Output the (X, Y) coordinate of the center of the cell containing the given text.  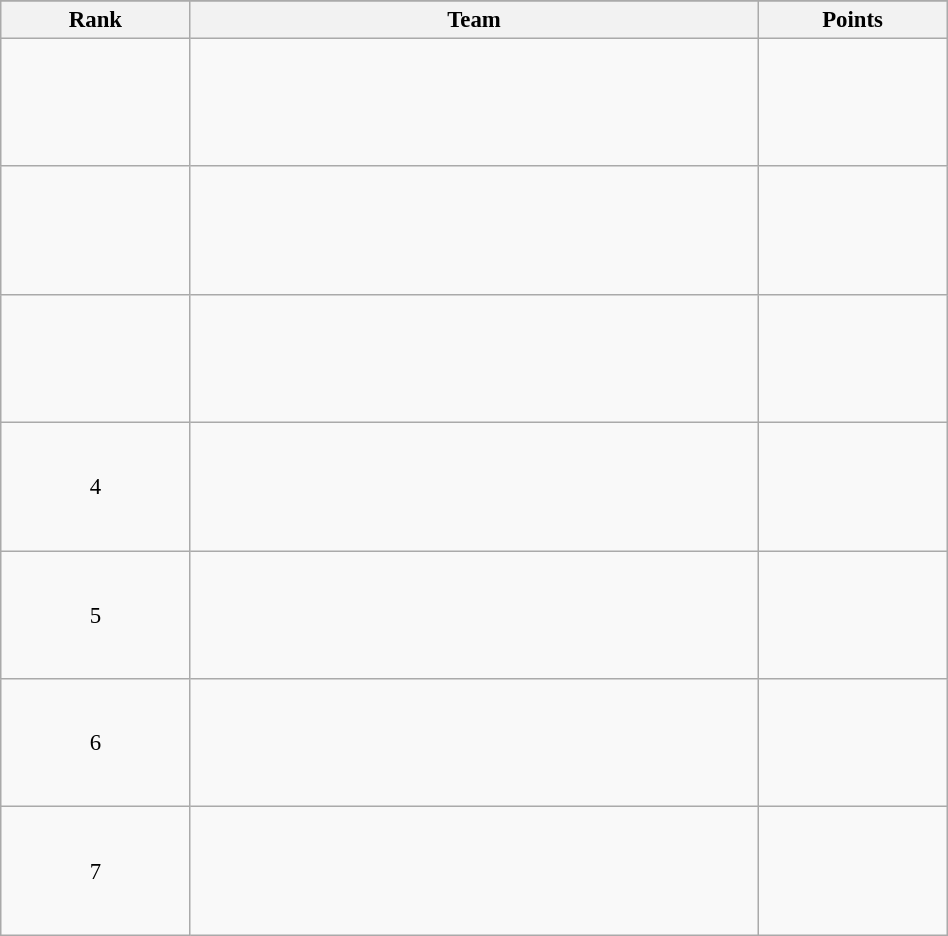
6 (96, 743)
Team (474, 20)
Rank (96, 20)
7 (96, 871)
5 (96, 615)
4 (96, 487)
Points (852, 20)
